Locate the cell with the specified text and output its (X, Y) center coordinate. 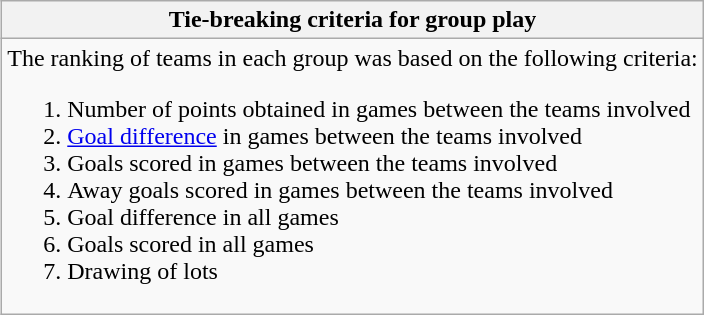
Tie-breaking criteria for group play (353, 20)
